Output the (X, Y) coordinate of the center of the cell containing the given text.  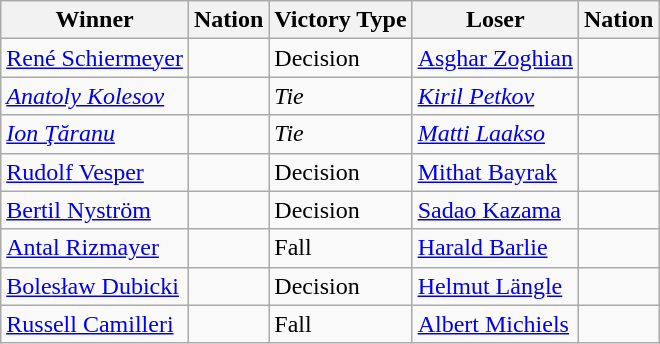
Harald Barlie (495, 248)
Mithat Bayrak (495, 172)
Sadao Kazama (495, 210)
Bolesław Dubicki (95, 286)
Matti Laakso (495, 134)
Loser (495, 20)
Helmut Längle (495, 286)
Russell Camilleri (95, 324)
Bertil Nyström (95, 210)
Ion Ţăranu (95, 134)
Victory Type (340, 20)
Anatoly Kolesov (95, 96)
Albert Michiels (495, 324)
Antal Rizmayer (95, 248)
Winner (95, 20)
Rudolf Vesper (95, 172)
Kiril Petkov (495, 96)
Asghar Zoghian (495, 58)
René Schiermeyer (95, 58)
